Extract the (x, y) coordinate from the center of the cell holding the provided text.  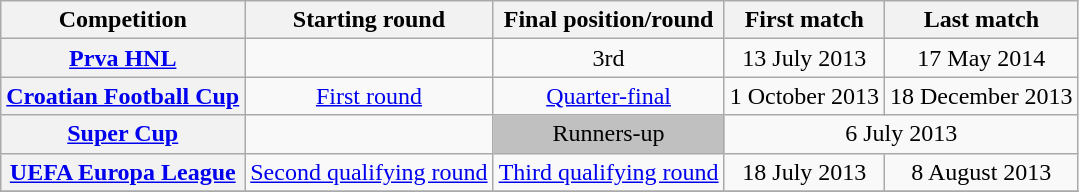
First match (804, 20)
13 July 2013 (804, 58)
8 August 2013 (981, 172)
Runners-up (608, 134)
17 May 2014 (981, 58)
Prva HNL (123, 58)
First round (369, 96)
Super Cup (123, 134)
Starting round (369, 20)
1 October 2013 (804, 96)
Quarter-final (608, 96)
Competition (123, 20)
18 December 2013 (981, 96)
Second qualifying round (369, 172)
6 July 2013 (901, 134)
UEFA Europa League (123, 172)
Final position/round (608, 20)
Last match (981, 20)
3rd (608, 58)
18 July 2013 (804, 172)
Croatian Football Cup (123, 96)
Third qualifying round (608, 172)
